Determine the (x, y) coordinate at the center of the cell enclosing the given text.  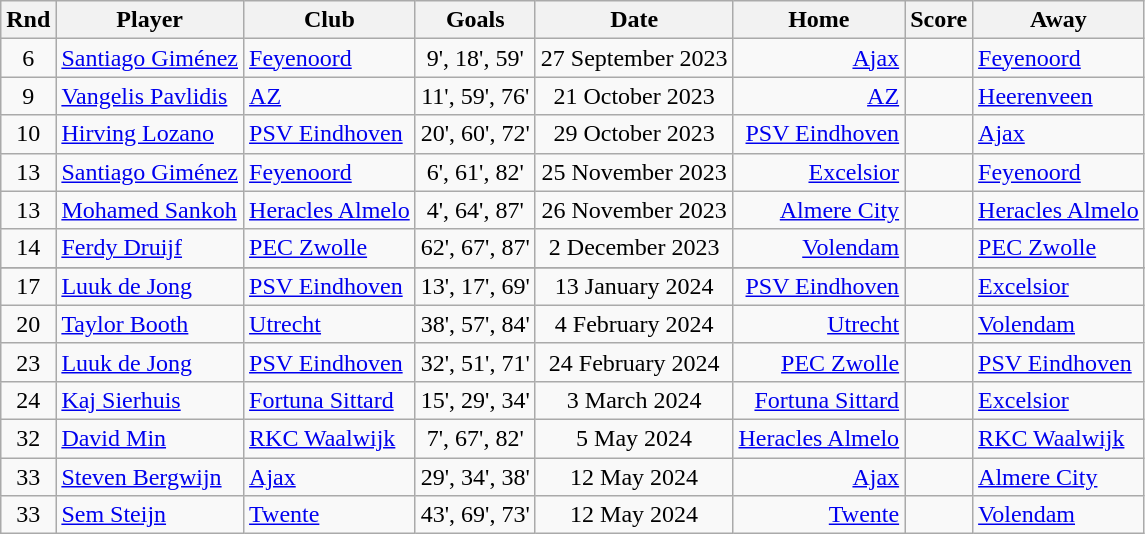
Heerenveen (1059, 96)
Score (939, 20)
Vangelis Pavlidis (150, 96)
9', 18', 59' (475, 58)
3 March 2024 (634, 400)
29', 34', 38' (475, 477)
5 May 2024 (634, 438)
38', 57', 84' (475, 324)
Hirving Lozano (150, 134)
Player (150, 20)
Kaj Sierhuis (150, 400)
13 January 2024 (634, 286)
Club (330, 20)
24 (28, 400)
Steven Bergwijn (150, 477)
6 (28, 58)
Rnd (28, 20)
David Min (150, 438)
62', 67', 87' (475, 248)
4', 64', 87' (475, 210)
7', 67', 82' (475, 438)
20', 60', 72' (475, 134)
26 November 2023 (634, 210)
27 September 2023 (634, 58)
29 October 2023 (634, 134)
21 October 2023 (634, 96)
Taylor Booth (150, 324)
11', 59', 76' (475, 96)
10 (28, 134)
Away (1059, 20)
20 (28, 324)
13', 17', 69' (475, 286)
Home (819, 20)
Date (634, 20)
17 (28, 286)
43', 69', 73' (475, 515)
4 February 2024 (634, 324)
23 (28, 362)
25 November 2023 (634, 172)
14 (28, 248)
15', 29', 34' (475, 400)
6', 61', 82' (475, 172)
Ferdy Druijf (150, 248)
24 February 2024 (634, 362)
32', 51', 71' (475, 362)
Mohamed Sankoh (150, 210)
2 December 2023 (634, 248)
Goals (475, 20)
32 (28, 438)
Sem Steijn (150, 515)
9 (28, 96)
